Identify which cell holds the provided text, then report its (x, y) central coordinate. 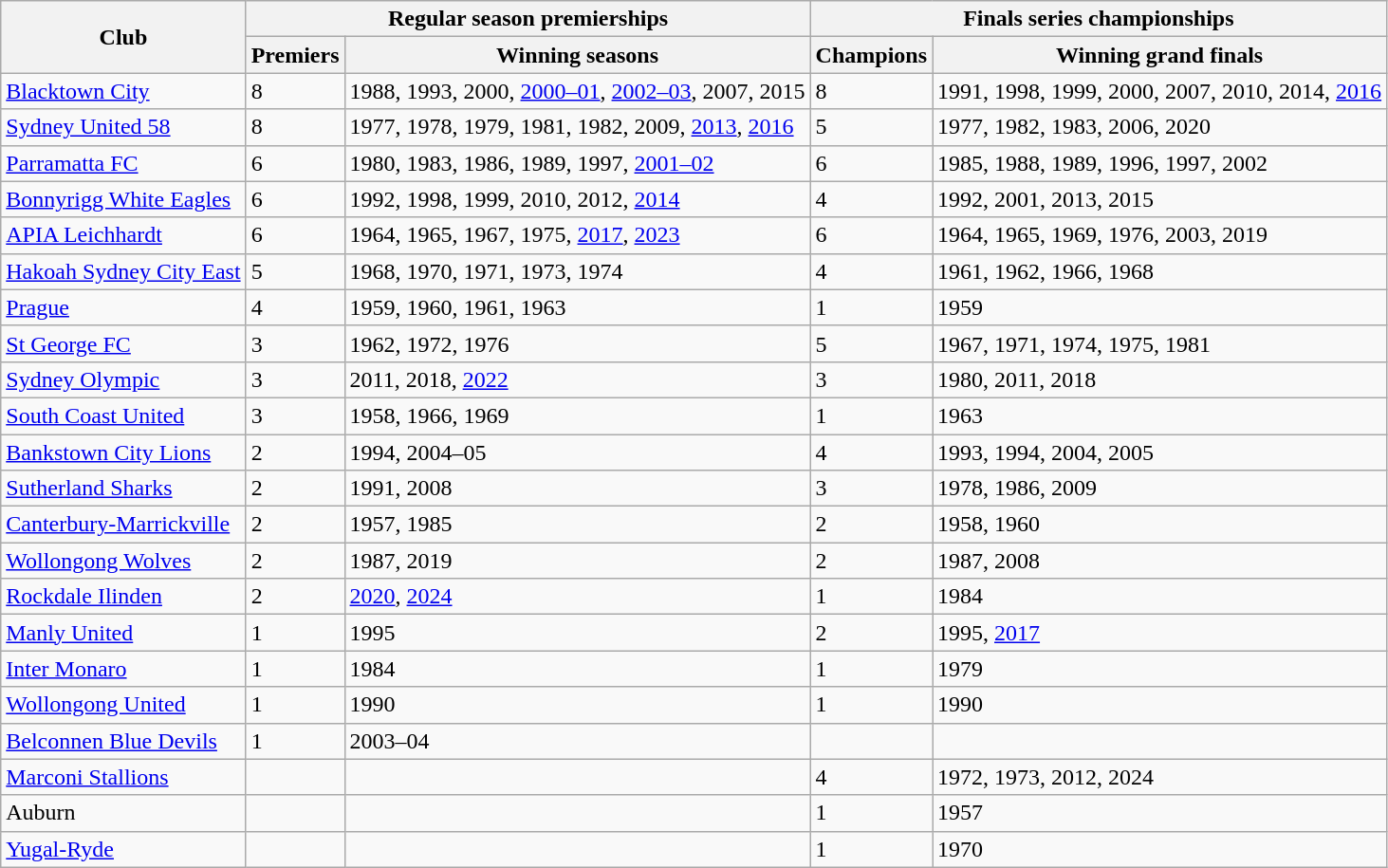
1980, 2011, 2018 (1159, 379)
1961, 1962, 1966, 1968 (1159, 271)
Hakoah Sydney City East (123, 271)
Club (123, 37)
1994, 2004–05 (577, 452)
Marconi Stallions (123, 777)
1959 (1159, 307)
Inter Monaro (123, 669)
1977, 1982, 1983, 2006, 2020 (1159, 127)
Canterbury-Marrickville (123, 525)
Sutherland Sharks (123, 489)
1967, 1971, 1974, 1975, 1981 (1159, 343)
Prague (123, 307)
1968, 1970, 1971, 1973, 1974 (577, 271)
1985, 1988, 1989, 1996, 1997, 2002 (1159, 163)
Wollongong Wolves (123, 561)
Yugal-Ryde (123, 849)
1992, 1998, 1999, 2010, 2012, 2014 (577, 199)
South Coast United (123, 416)
1959, 1960, 1961, 1963 (577, 307)
2011, 2018, 2022 (577, 379)
1964, 1965, 1969, 1976, 2003, 2019 (1159, 235)
1995 (577, 633)
1991, 1998, 1999, 2000, 2007, 2010, 2014, 2016 (1159, 91)
1958, 1966, 1969 (577, 416)
Auburn (123, 813)
1979 (1159, 669)
1980, 1983, 1986, 1989, 1997, 2001–02 (577, 163)
Sydney Olympic (123, 379)
APIA Leichhardt (123, 235)
Champions (871, 55)
1963 (1159, 416)
Winning seasons (577, 55)
2020, 2024 (577, 597)
1988, 1993, 2000, 2000–01, 2002–03, 2007, 2015 (577, 91)
1957 (1159, 813)
Regular season premierships (527, 19)
1970 (1159, 849)
1977, 1978, 1979, 1981, 1982, 2009, 2013, 2016 (577, 127)
Manly United (123, 633)
Bonnyrigg White Eagles (123, 199)
Winning grand finals (1159, 55)
Finals series championships (1099, 19)
1978, 1986, 2009 (1159, 489)
1995, 2017 (1159, 633)
1991, 2008 (577, 489)
Belconnen Blue Devils (123, 741)
Wollongong United (123, 705)
1987, 2019 (577, 561)
1972, 1973, 2012, 2024 (1159, 777)
Bankstown City Lions (123, 452)
Sydney United 58 (123, 127)
2003–04 (577, 741)
1962, 1972, 1976 (577, 343)
St George FC (123, 343)
Rockdale Ilinden (123, 597)
1992, 2001, 2013, 2015 (1159, 199)
Parramatta FC (123, 163)
1964, 1965, 1967, 1975, 2017, 2023 (577, 235)
1993, 1994, 2004, 2005 (1159, 452)
1957, 1985 (577, 525)
1958, 1960 (1159, 525)
1987, 2008 (1159, 561)
Premiers (295, 55)
Blacktown City (123, 91)
